Identify which cell holds the provided text, then report its (X, Y) central coordinate. 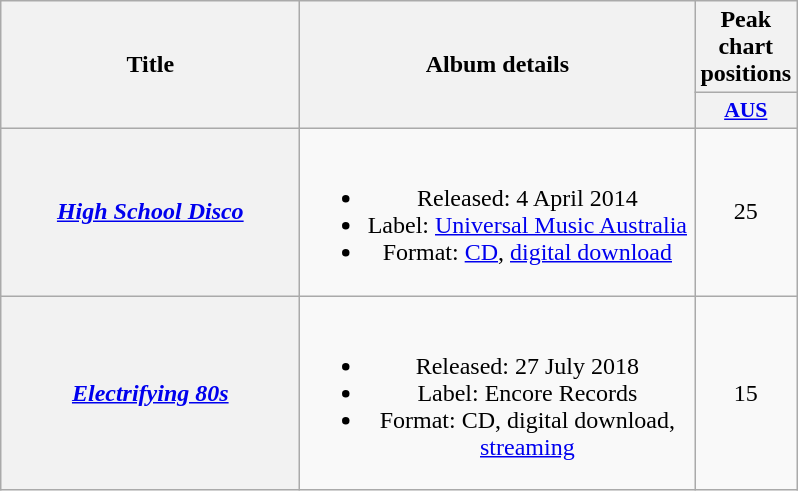
High School Disco (150, 212)
Released: 4 April 2014Label: Universal Music AustraliaFormat: CD, digital download (498, 212)
Released: 27 July 2018Label: Encore RecordsFormat: CD, digital download, streaming (498, 393)
Title (150, 65)
Peak chart positions (746, 47)
15 (746, 393)
25 (746, 212)
Electrifying 80s (150, 393)
Album details (498, 65)
AUS (746, 111)
